Scan for the cell matching the given text and deliver its [X, Y] coordinate at center. 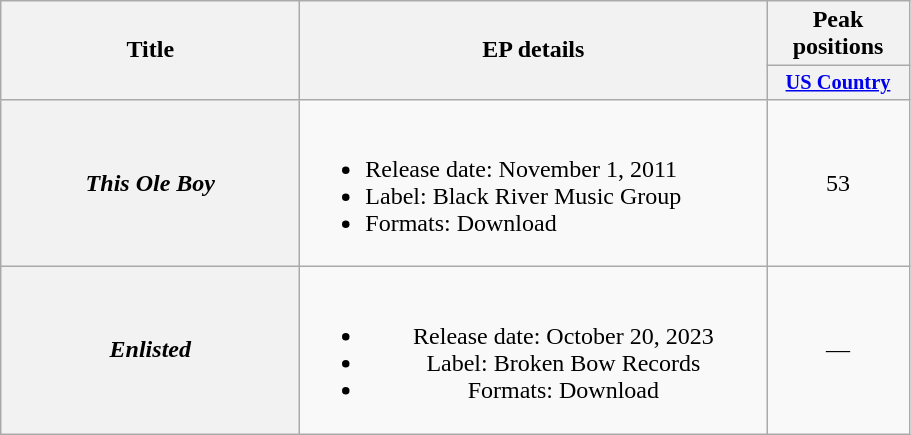
US Country [838, 83]
Release date: October 20, 2023Label: Broken Bow RecordsFormats: Download [534, 350]
Title [150, 50]
53 [838, 182]
Enlisted [150, 350]
Release date: November 1, 2011Label: Black River Music GroupFormats: Download [534, 182]
EP details [534, 50]
Peak positions [838, 34]
This Ole Boy [150, 182]
— [838, 350]
